For the text-containing cell, return its midpoint in [x, y] coordinate format. 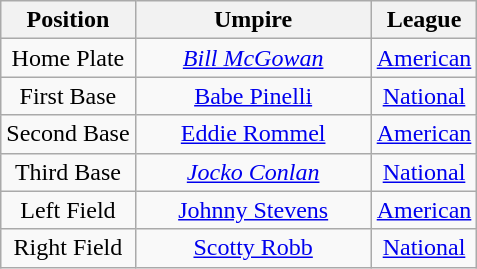
Scotty Robb [253, 248]
Bill McGowan [253, 58]
Jocko Conlan [253, 172]
Babe Pinelli [253, 96]
Right Field [68, 248]
League [424, 20]
Position [68, 20]
Johnny Stevens [253, 210]
Home Plate [68, 58]
Second Base [68, 134]
Eddie Rommel [253, 134]
Umpire [253, 20]
Left Field [68, 210]
First Base [68, 96]
Third Base [68, 172]
